From the cell containing the given text, extract its center point as [X, Y] coordinate. 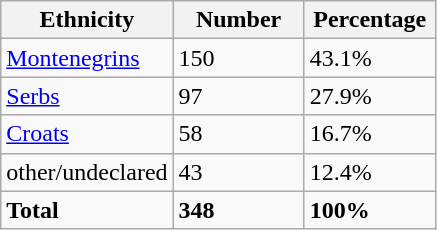
150 [238, 58]
58 [238, 134]
43.1% [370, 58]
43 [238, 172]
27.9% [370, 96]
Montenegrins [87, 58]
Serbs [87, 96]
16.7% [370, 134]
other/undeclared [87, 172]
Ethnicity [87, 20]
Percentage [370, 20]
12.4% [370, 172]
Croats [87, 134]
Number [238, 20]
Total [87, 210]
100% [370, 210]
97 [238, 96]
348 [238, 210]
